Identify which cell holds the provided text, then report its (x, y) central coordinate. 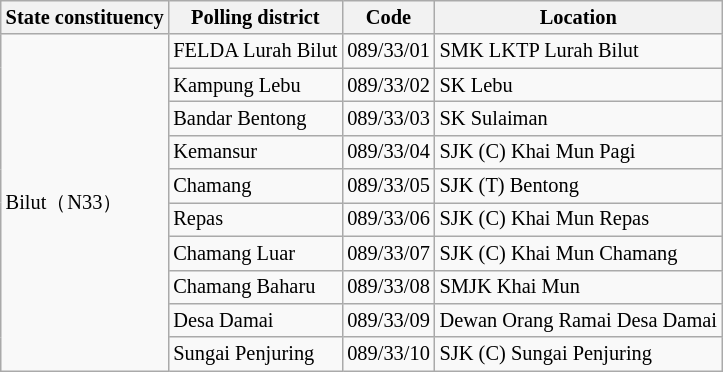
Chamang (255, 186)
089/33/09 (388, 320)
089/33/01 (388, 51)
SJK (T) Bentong (578, 186)
Repas (255, 219)
089/33/10 (388, 354)
Chamang Luar (255, 253)
Chamang Baharu (255, 287)
Bandar Bentong (255, 118)
SJK (C) Khai Mun Pagi (578, 152)
FELDA Lurah Bilut (255, 51)
Polling district (255, 17)
SMJK Khai Mun (578, 287)
089/33/08 (388, 287)
SJK (C) Sungai Penjuring (578, 354)
089/33/02 (388, 85)
089/33/07 (388, 253)
SJK (C) Khai Mun Chamang (578, 253)
089/33/03 (388, 118)
State constituency (85, 17)
Dewan Orang Ramai Desa Damai (578, 320)
Kampung Lebu (255, 85)
Kemansur (255, 152)
089/33/06 (388, 219)
SK Lebu (578, 85)
SMK LKTP Lurah Bilut (578, 51)
Desa Damai (255, 320)
SK Sulaiman (578, 118)
Bilut（N33） (85, 202)
Code (388, 17)
Location (578, 17)
SJK (C) Khai Mun Repas (578, 219)
089/33/04 (388, 152)
089/33/05 (388, 186)
Sungai Penjuring (255, 354)
